Return [x, y] of the center of cell containing provided text 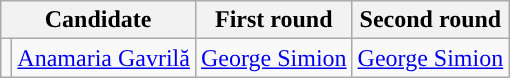
Anamaria Gavrilă [104, 58]
Candidate [98, 20]
Second round [430, 20]
First round [274, 20]
